Pinpoint the cell where the given text exists, returning its [x, y] midpoint coordinate. 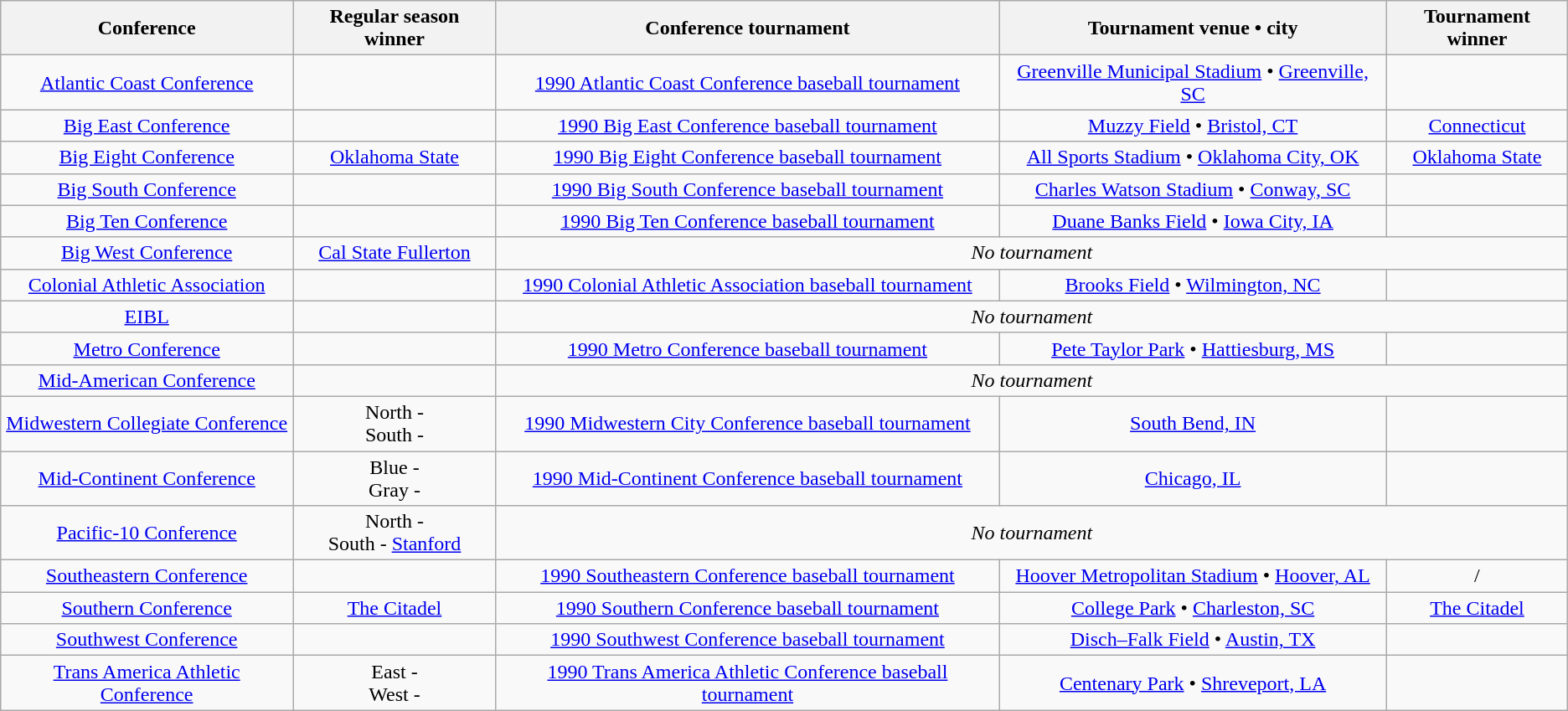
Conference [147, 28]
1990 Big South Conference baseball tournament [747, 189]
Greenville Municipal Stadium • Greenville, SC [1193, 82]
Atlantic Coast Conference [147, 82]
Hoover Metropolitan Stadium • Hoover, AL [1193, 576]
Mid-Continent Conference [147, 477]
Colonial Athletic Association [147, 285]
Big West Conference [147, 253]
1990 Midwestern City Conference baseball tournament [747, 424]
North - South - [395, 424]
College Park • Charleston, SC [1193, 608]
Pacific-10 Conference [147, 533]
Chicago, IL [1193, 477]
1990 Southwest Conference baseball tournament [747, 640]
1990 Big Eight Conference baseball tournament [747, 157]
Southeastern Conference [147, 576]
Brooks Field • Wilmington, NC [1193, 285]
Blue - Gray - [395, 477]
Big Ten Conference [147, 221]
South Bend, IN [1193, 424]
1990 Atlantic Coast Conference baseball tournament [747, 82]
Pete Taylor Park • Hattiesburg, MS [1193, 348]
Metro Conference [147, 348]
East - West - [395, 683]
Charles Watson Stadium • Conway, SC [1193, 189]
Connecticut [1478, 126]
Muzzy Field • Bristol, CT [1193, 126]
Big South Conference [147, 189]
Tournament winner [1478, 28]
Conference tournament [747, 28]
EIBL [147, 317]
Mid-American Conference [147, 380]
1990 Big East Conference baseball tournament [747, 126]
1990 Mid-Continent Conference baseball tournament [747, 477]
Big East Conference [147, 126]
Big Eight Conference [147, 157]
Southwest Conference [147, 640]
Regular season winner [395, 28]
All Sports Stadium • Oklahoma City, OK [1193, 157]
1990 Trans America Athletic Conference baseball tournament [747, 683]
Midwestern Collegiate Conference [147, 424]
Southern Conference [147, 608]
1990 Southern Conference baseball tournament [747, 608]
1990 Southeastern Conference baseball tournament [747, 576]
Disch–Falk Field • Austin, TX [1193, 640]
1990 Colonial Athletic Association baseball tournament [747, 285]
Trans America Athletic Conference [147, 683]
Tournament venue • city [1193, 28]
1990 Big Ten Conference baseball tournament [747, 221]
North - South - Stanford [395, 533]
1990 Metro Conference baseball tournament [747, 348]
Duane Banks Field • Iowa City, IA [1193, 221]
/ [1478, 576]
Cal State Fullerton [395, 253]
Centenary Park • Shreveport, LA [1193, 683]
